Locate the cell with the specified text and output its [X, Y] center coordinate. 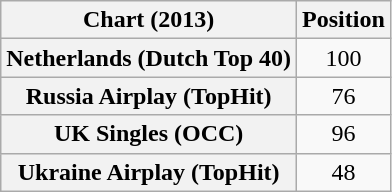
Ukraine Airplay (TopHit) [149, 172]
76 [344, 96]
Netherlands (Dutch Top 40) [149, 58]
Chart (2013) [149, 20]
UK Singles (OCC) [149, 134]
48 [344, 172]
Russia Airplay (TopHit) [149, 96]
Position [344, 20]
96 [344, 134]
100 [344, 58]
